Provide the (X, Y) coordinate of the cell's center where the given text is located.  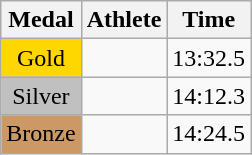
Time (209, 20)
Athlete (124, 20)
Gold (41, 58)
Medal (41, 20)
13:32.5 (209, 58)
14:12.3 (209, 96)
14:24.5 (209, 134)
Bronze (41, 134)
Silver (41, 96)
